Scan for the cell matching the given text and deliver its [x, y] coordinate at center. 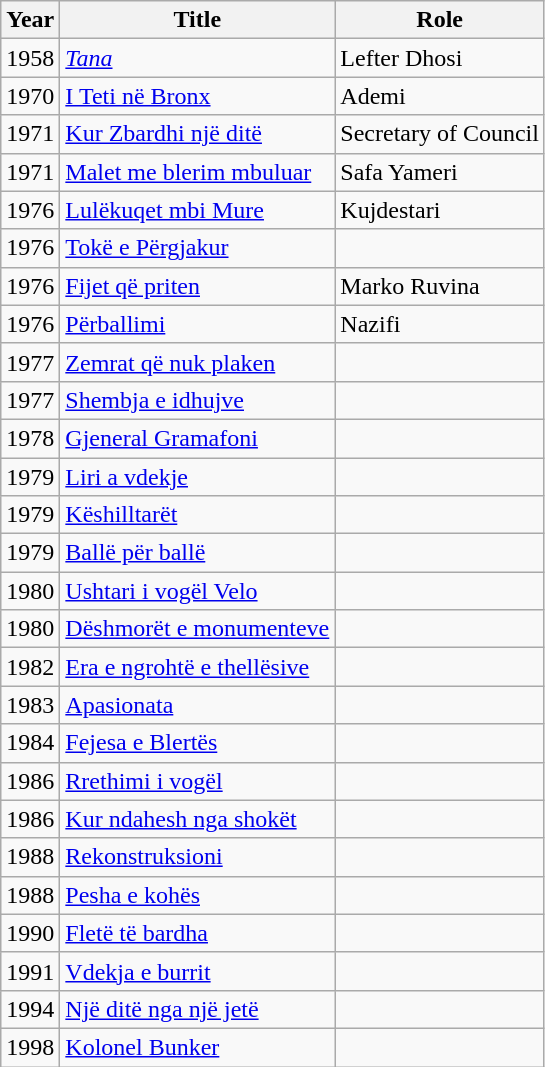
Përballimi [198, 324]
Një ditë nga një jetë [198, 1009]
1991 [30, 971]
Rekonstruksioni [198, 857]
Apasionata [198, 705]
Ushtari i vogël Velo [198, 591]
Këshilltarët [198, 515]
1983 [30, 705]
Year [30, 20]
Title [198, 20]
Fijet që priten [198, 286]
Role [440, 20]
Fletë të bardha [198, 933]
1982 [30, 667]
Ademi [440, 96]
1998 [30, 1047]
Rrethimi i vogël [198, 781]
Kur ndahesh nga shokët [198, 819]
Kolonel Bunker [198, 1047]
Malet me blerim mbuluar [198, 172]
1984 [30, 743]
I Teti në Bronx [198, 96]
Gjeneral Gramafoni [198, 438]
1978 [30, 438]
Vdekja e burrit [198, 971]
Zemrat që nuk plaken [198, 362]
Dëshmorët e monumenteve [198, 629]
Marko Ruvina [440, 286]
Liri a vdekje [198, 477]
1994 [30, 1009]
Lulëkuqet mbi Mure [198, 210]
Pesha e kohës [198, 895]
1990 [30, 933]
Lefter Dhosi [440, 58]
Kujdestari [440, 210]
1970 [30, 96]
Nazifi [440, 324]
Safa Yameri [440, 172]
Fejesa e Blertës [198, 743]
Ballë për ballë [198, 553]
1958 [30, 58]
Tokë e Përgjakur [198, 248]
Shembja e idhujve [198, 400]
Secretary of Council [440, 134]
Kur Zbardhi një ditë [198, 134]
Tana [198, 58]
Era e ngrohtë e thellësive [198, 667]
